Scan for the cell matching the given text and deliver its (x, y) coordinate at center. 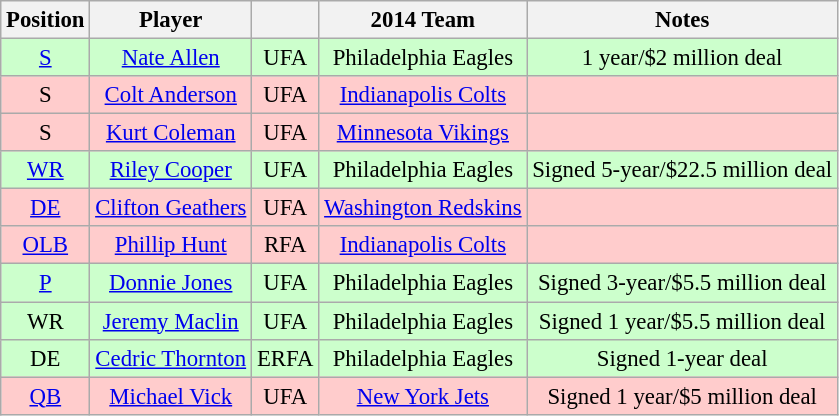
ERFA (286, 358)
Nate Allen (171, 58)
Signed 1 year/$5 million deal (682, 396)
Riley Cooper (171, 170)
P (46, 283)
Phillip Hunt (171, 245)
Michael Vick (171, 396)
Minnesota Vikings (423, 133)
RFA (286, 245)
Clifton Geathers (171, 208)
Signed 5-year/$22.5 million deal (682, 170)
Jeremy Maclin (171, 321)
Colt Anderson (171, 95)
Notes (682, 20)
OLB (46, 245)
Cedric Thornton (171, 358)
Signed 1-year deal (682, 358)
Position (46, 20)
Signed 3-year/$5.5 million deal (682, 283)
Washington Redskins (423, 208)
QB (46, 396)
1 year/$2 million deal (682, 58)
New York Jets (423, 396)
2014 Team (423, 20)
Kurt Coleman (171, 133)
Signed 1 year/$5.5 million deal (682, 321)
Donnie Jones (171, 283)
Player (171, 20)
